From the cell containing the given text, extract its center point as [X, Y] coordinate. 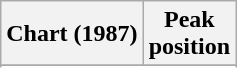
Peakposition [189, 34]
Chart (1987) [72, 34]
